Return the (x, y) coordinate for the center point of the cell that contains the specified text.  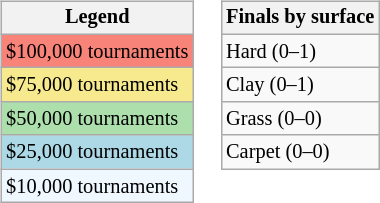
Grass (0–0) (300, 119)
Clay (0–1) (300, 85)
Carpet (0–0) (300, 152)
$100,000 tournaments (97, 51)
$50,000 tournaments (97, 119)
$75,000 tournaments (97, 85)
Hard (0–1) (300, 51)
Legend (97, 18)
$10,000 tournaments (97, 186)
$25,000 tournaments (97, 152)
Finals by surface (300, 18)
